Provide the [X, Y] coordinate of the cell's center where the given text is located.  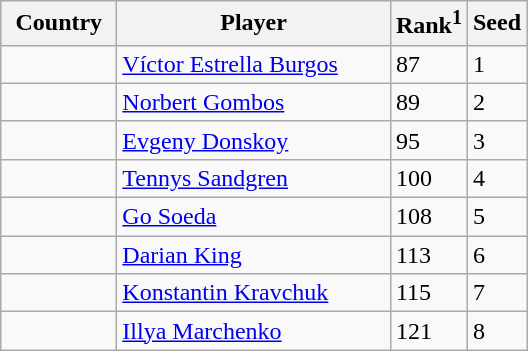
Go Soeda [254, 217]
Norbert Gombos [254, 102]
Evgeny Donskoy [254, 140]
Rank1 [428, 24]
Seed [496, 24]
1 [496, 64]
8 [496, 331]
113 [428, 255]
Country [59, 24]
Víctor Estrella Burgos [254, 64]
87 [428, 64]
6 [496, 255]
Tennys Sandgren [254, 178]
121 [428, 331]
Konstantin Kravchuk [254, 293]
5 [496, 217]
95 [428, 140]
89 [428, 102]
3 [496, 140]
4 [496, 178]
Illya Marchenko [254, 331]
7 [496, 293]
Darian King [254, 255]
100 [428, 178]
108 [428, 217]
2 [496, 102]
115 [428, 293]
Player [254, 24]
